Find where the given text appears and provide that cell's center as (x, y) coordinate. 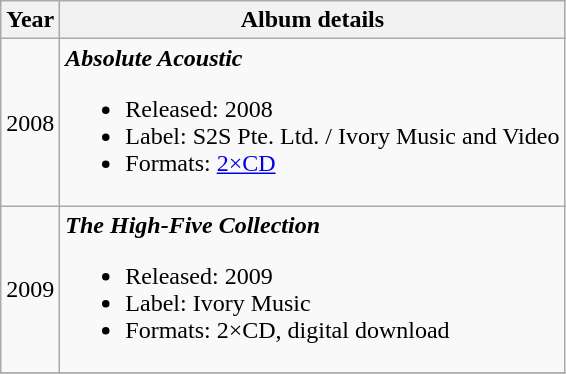
2008 (30, 122)
Absolute AcousticReleased: 2008Label: S2S Pte. Ltd. / Ivory Music and VideoFormats: 2×CD (312, 122)
2009 (30, 290)
Album details (312, 20)
Year (30, 20)
The High-Five CollectionReleased: 2009Label: Ivory MusicFormats: 2×CD, digital download (312, 290)
